Determine the [X, Y] coordinate at the center of the cell enclosing the given text.  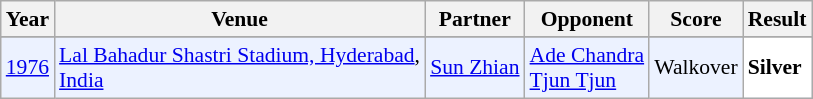
Partner [474, 19]
Lal Bahadur Shastri Stadium, Hyderabad, India [240, 68]
Score [696, 19]
1976 [28, 68]
Venue [240, 19]
Opponent [588, 19]
Result [778, 19]
Year [28, 19]
Sun Zhian [474, 68]
Silver [778, 68]
Ade Chandra Tjun Tjun [588, 68]
Walkover [696, 68]
